Return the [X, Y] coordinate for the center point of the cell that contains the specified text.  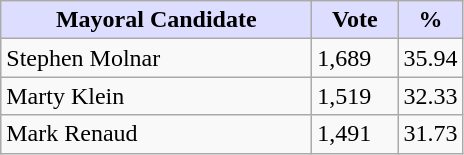
Vote [355, 20]
1,491 [355, 134]
1,519 [355, 96]
Marty Klein [156, 96]
Mayoral Candidate [156, 20]
32.33 [430, 96]
% [430, 20]
Mark Renaud [156, 134]
35.94 [430, 58]
Stephen Molnar [156, 58]
1,689 [355, 58]
31.73 [430, 134]
